Identify which cell holds the provided text, then report its (X, Y) central coordinate. 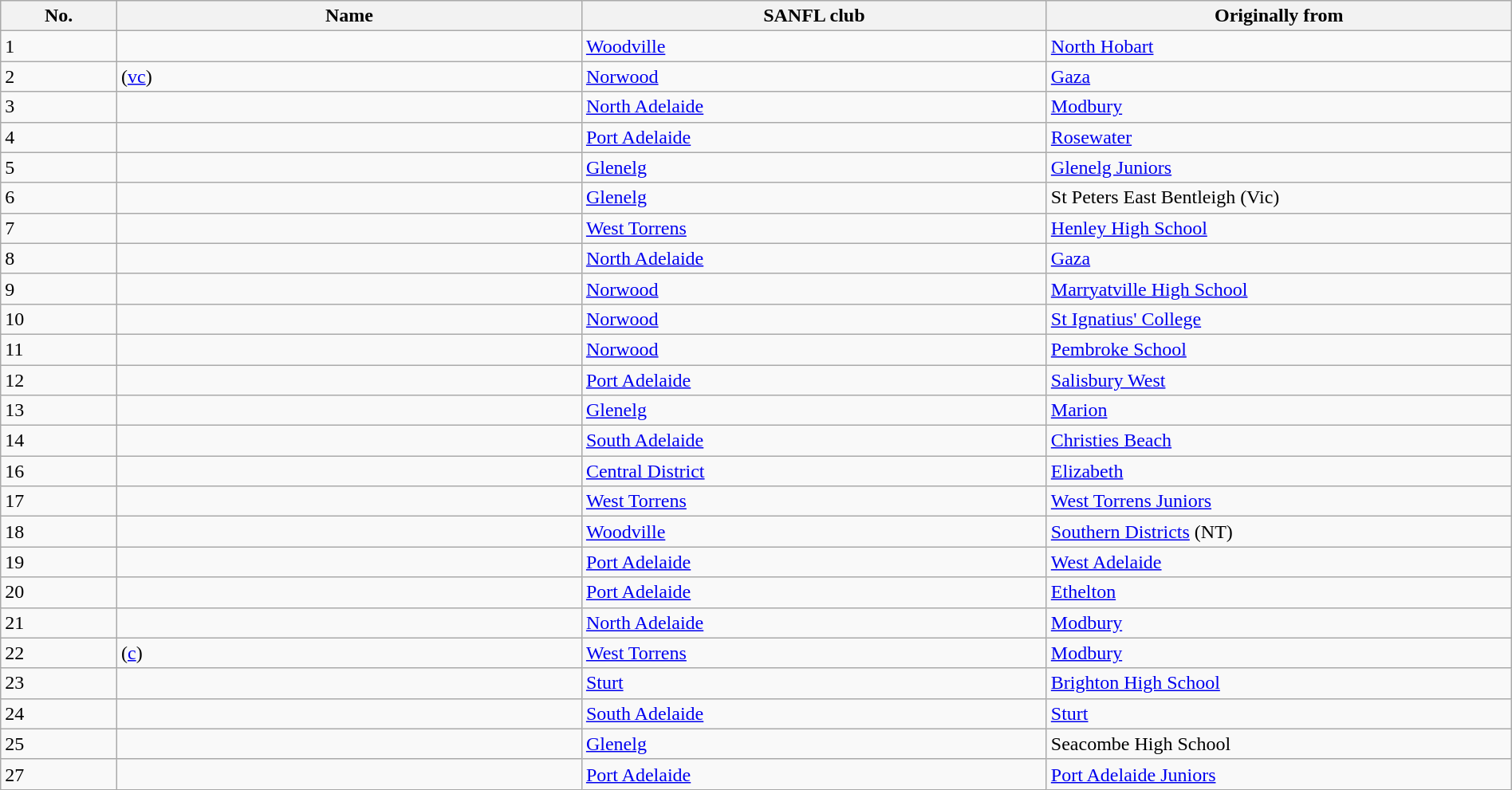
Name (349, 16)
25 (59, 744)
4 (59, 137)
18 (59, 532)
12 (59, 380)
22 (59, 653)
St Peters East Bentleigh (Vic) (1279, 198)
5 (59, 167)
St Ignatius' College (1279, 319)
North Hobart (1279, 46)
West Torrens Juniors (1279, 501)
9 (59, 289)
27 (59, 774)
Seacombe High School (1279, 744)
14 (59, 441)
13 (59, 411)
20 (59, 592)
17 (59, 501)
Port Adelaide Juniors (1279, 774)
Salisbury West (1279, 380)
(vc) (349, 77)
8 (59, 258)
Marion (1279, 411)
Southern Districts (NT) (1279, 532)
19 (59, 562)
(c) (349, 653)
Ethelton (1279, 592)
Elizabeth (1279, 471)
24 (59, 713)
6 (59, 198)
Glenelg Juniors (1279, 167)
10 (59, 319)
Henley High School (1279, 228)
1 (59, 46)
Originally from (1279, 16)
Marryatville High School (1279, 289)
No. (59, 16)
16 (59, 471)
West Adelaide (1279, 562)
Rosewater (1279, 137)
SANFL club (813, 16)
11 (59, 349)
7 (59, 228)
Central District (813, 471)
3 (59, 107)
Christies Beach (1279, 441)
Brighton High School (1279, 683)
23 (59, 683)
Pembroke School (1279, 349)
2 (59, 77)
21 (59, 623)
